Extract the [x, y] coordinate from the center of the cell holding the provided text.  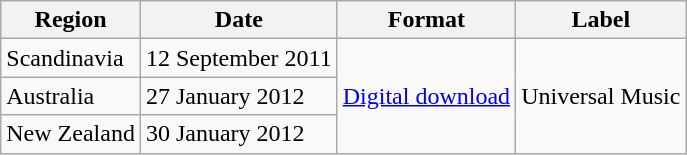
Digital download [426, 96]
Universal Music [601, 96]
Region [71, 20]
Australia [71, 96]
New Zealand [71, 134]
27 January 2012 [238, 96]
Date [238, 20]
Label [601, 20]
Scandinavia [71, 58]
12 September 2011 [238, 58]
30 January 2012 [238, 134]
Format [426, 20]
